Detect which cell encompasses the target text, then output its [x, y] center coordinate. 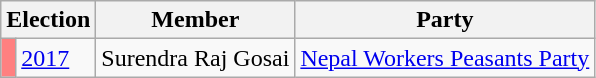
Party [445, 20]
Nepal Workers Peasants Party [445, 58]
Member [196, 20]
Election [48, 20]
Surendra Raj Gosai [196, 58]
2017 [56, 58]
